Capture the cell that displays the provided text and extract its (x, y) central coordinate. 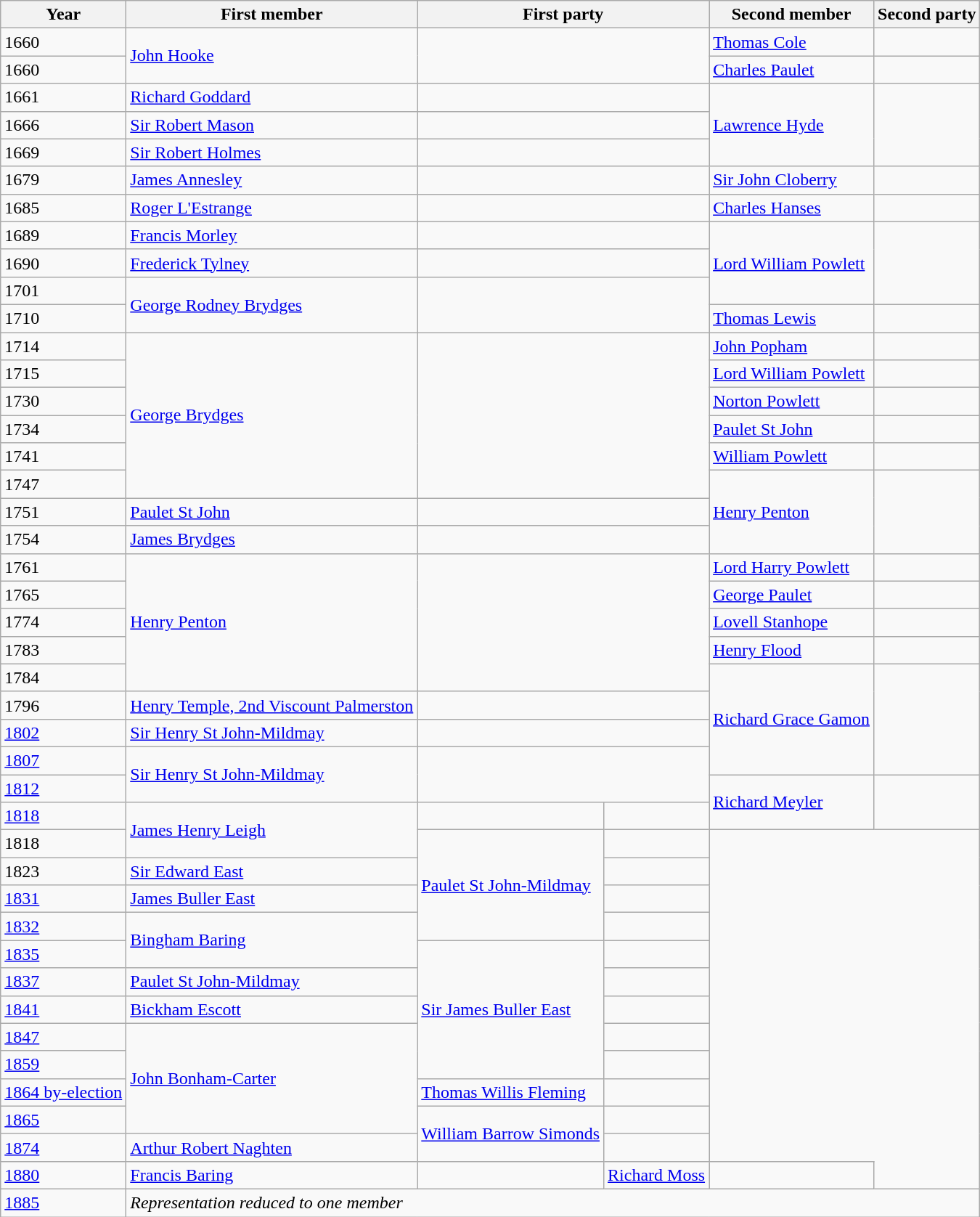
James Buller East (271, 899)
Henry Flood (791, 650)
1734 (64, 429)
1689 (64, 235)
Year (64, 15)
1765 (64, 595)
John Hooke (271, 56)
Second party (927, 15)
1874 (64, 1147)
George Rodney Brydges (271, 304)
Sir Robert Holmes (271, 152)
Arthur Robert Naghten (271, 1147)
Frederick Tylney (271, 263)
Lord Harry Powlett (791, 567)
James Brydges (271, 540)
Thomas Cole (791, 42)
Second member (791, 15)
Representation reduced to one member (553, 1202)
1774 (64, 622)
Lawrence Hyde (791, 125)
George Paulet (791, 595)
Thomas Willis Fleming (511, 1092)
1741 (64, 457)
John Bonham-Carter (271, 1078)
Sir John Cloberry (791, 180)
1812 (64, 788)
1754 (64, 540)
1666 (64, 125)
1796 (64, 705)
First party (563, 15)
Bickham Escott (271, 1009)
1715 (64, 374)
1710 (64, 318)
Charles Hanses (791, 208)
Francis Morley (271, 235)
1832 (64, 927)
Norton Powlett (791, 402)
1841 (64, 1009)
1880 (64, 1175)
George Brydges (271, 415)
Roger L'Estrange (271, 208)
Sir James Buller East (511, 1009)
William Barrow Simonds (511, 1133)
First member (271, 15)
James Henry Leigh (271, 830)
1784 (64, 677)
Sir Edward East (271, 871)
Richard Moss (656, 1175)
1885 (64, 1202)
1714 (64, 346)
1669 (64, 152)
Richard Grace Gamon (791, 719)
Francis Baring (271, 1175)
1679 (64, 180)
1807 (64, 760)
1690 (64, 263)
1831 (64, 899)
1783 (64, 650)
James Annesley (271, 180)
1730 (64, 402)
William Powlett (791, 457)
1661 (64, 97)
1823 (64, 871)
Richard Goddard (271, 97)
1747 (64, 484)
1835 (64, 954)
1751 (64, 512)
Henry Temple, 2nd Viscount Palmerston (271, 705)
1761 (64, 567)
Sir Robert Mason (271, 125)
1685 (64, 208)
1701 (64, 290)
Lovell Stanhope (791, 622)
Charles Paulet (791, 70)
1802 (64, 733)
Thomas Lewis (791, 318)
1859 (64, 1065)
Richard Meyler (791, 802)
1865 (64, 1120)
John Popham (791, 346)
1837 (64, 982)
1864 by-election (64, 1092)
Bingham Baring (271, 940)
1847 (64, 1037)
